Provide the (x, y) coordinate of the cell's center where the given text is located.  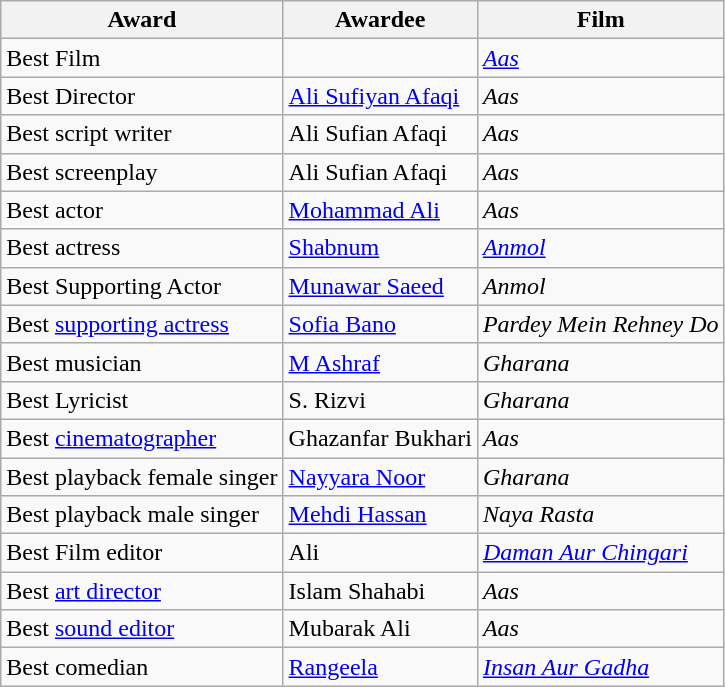
Mohammad Ali (380, 210)
Ali Sufiyan Afaqi (380, 96)
Best Supporting Actor (142, 286)
Best actor (142, 210)
Ghazanfar Bukhari (380, 438)
Daman Aur Chingari (600, 553)
Film (600, 20)
M Ashraf (380, 362)
Awardee (380, 20)
Best screenplay (142, 172)
Best actress (142, 248)
Best Film (142, 58)
Best playback male singer (142, 515)
Shabnum (380, 248)
S. Rizvi (380, 400)
Islam Shahabi (380, 591)
Best playback female singer (142, 477)
Best musician (142, 362)
Best sound editor (142, 629)
Sofia Bano (380, 324)
Award (142, 20)
Best script writer (142, 134)
Best cinematographer (142, 438)
Pardey Mein Rehney Do (600, 324)
Nayyara Noor (380, 477)
Rangeela (380, 667)
Best art director (142, 591)
Mubarak Ali (380, 629)
Naya Rasta (600, 515)
Best Lyricist (142, 400)
Best Film editor (142, 553)
Mehdi Hassan (380, 515)
Munawar Saeed (380, 286)
Best comedian (142, 667)
Best Director (142, 96)
Insan Aur Gadha (600, 667)
Ali (380, 553)
Best supporting actress (142, 324)
